Output the [x, y] coordinate of the center of the cell containing the given text.  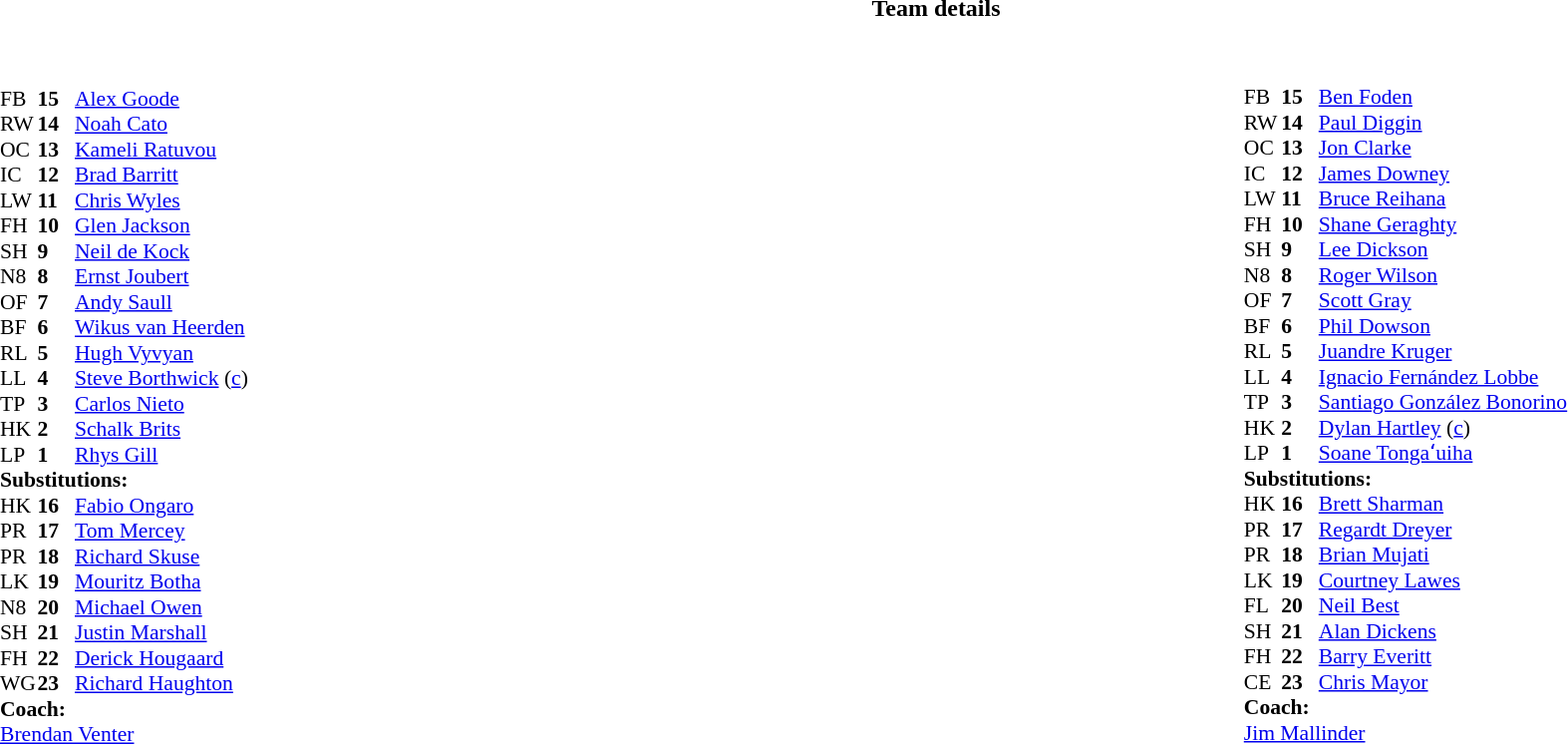
Noah Cato [161, 125]
Scott Gray [1443, 300]
Chris Mayor [1443, 682]
Wikus van Heerden [161, 328]
Santiago González Bonorino [1443, 402]
Ignacio Fernández Lobbe [1443, 377]
Rhys Gill [161, 455]
Richard Haughton [161, 683]
Derick Hougaard [161, 658]
Ben Foden [1443, 97]
Schalk Brits [161, 430]
Richard Skuse [161, 557]
Barry Everitt [1443, 657]
Regardt Dreyer [1443, 530]
Roger Wilson [1443, 275]
Phil Dowson [1443, 326]
Carlos Nieto [161, 404]
FL [1263, 605]
Michael Owen [161, 607]
Juandre Kruger [1443, 352]
Alan Dickens [1443, 631]
Paul Diggin [1443, 123]
Tom Mercey [161, 532]
Justin Marshall [161, 633]
Ernst Joubert [161, 276]
Fabio Ongaro [161, 506]
Dylan Hartley (c) [1443, 428]
Brad Barritt [161, 175]
Brett Sharman [1443, 504]
Steve Borthwick (c) [161, 378]
James Downey [1443, 174]
Courtney Lawes [1443, 580]
WG [19, 683]
Soane Tongaʻuiha [1443, 454]
Brian Mujati [1443, 556]
Bruce Reihana [1443, 198]
Hugh Vyvyan [161, 353]
Neil Best [1443, 605]
Alex Goode [161, 99]
Jon Clarke [1443, 149]
CE [1263, 682]
Neil de Kock [161, 251]
Glen Jackson [161, 226]
Shane Geraghty [1443, 224]
Lee Dickson [1443, 250]
Kameli Ratuvou [161, 150]
Andy Saull [161, 302]
Chris Wyles [161, 200]
Mouritz Botha [161, 581]
